Provide the (x, y) coordinate of the cell's center where the given text is located.  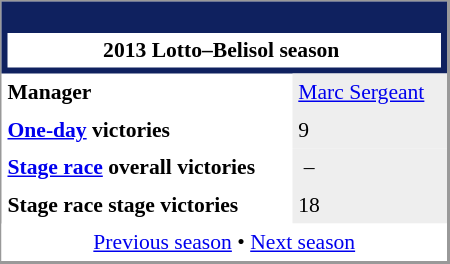
Stage race overall victories (148, 167)
9 (370, 130)
18 (370, 205)
– (370, 167)
Manager (148, 93)
One-day victories (148, 130)
Marc Sergeant (370, 93)
Stage race stage victories (148, 205)
Previous season • Next season (225, 243)
